Find where the given text appears and provide that cell's center as (X, Y) coordinate. 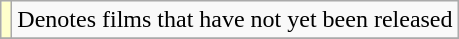
Denotes films that have not yet been released (235, 20)
